Extract the (x, y) coordinate from the center of the cell holding the provided text.  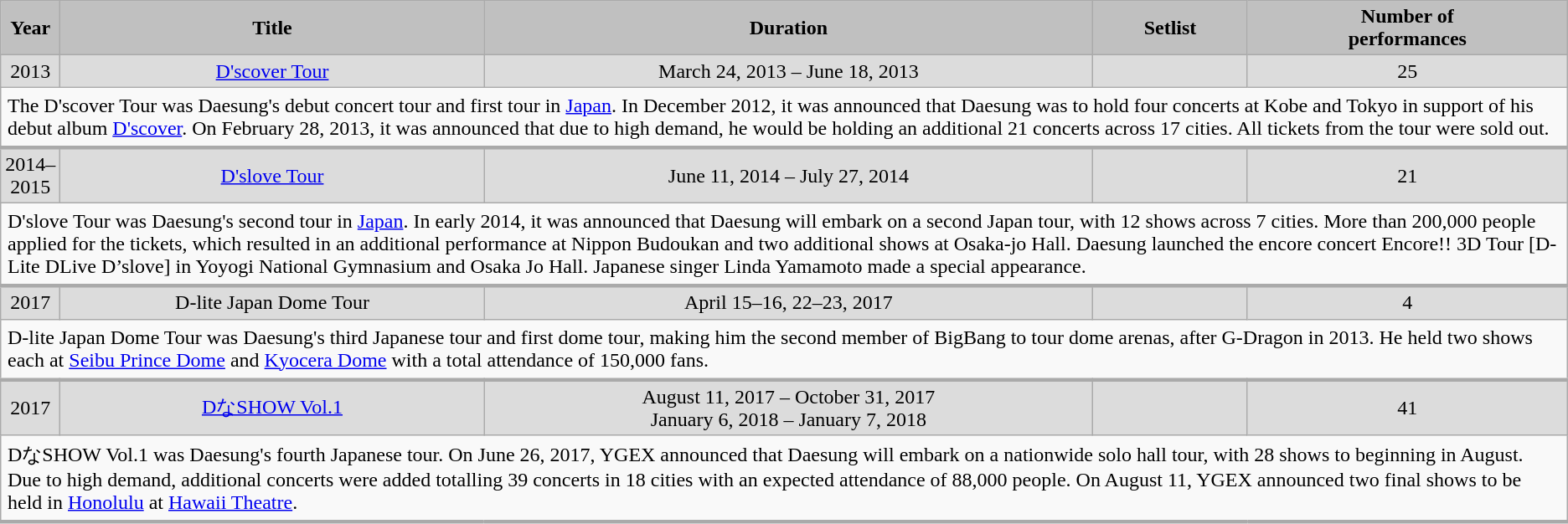
Duration (788, 28)
21 (1407, 176)
August 11, 2017 – October 31, 2017 January 6, 2018 – January 7, 2018 (788, 407)
Title (272, 28)
April 15–16, 22–23, 2017 (788, 302)
2014–2015 (30, 176)
D-lite Japan Dome Tour (272, 302)
4 (1407, 302)
DなSHOW Vol.1 (272, 407)
25 (1407, 71)
D'scover Tour (272, 71)
Setlist (1171, 28)
D'slove Tour (272, 176)
41 (1407, 407)
Number ofperformances (1407, 28)
March 24, 2013 – June 18, 2013 (788, 71)
2013 (30, 71)
Year (30, 28)
June 11, 2014 – July 27, 2014 (788, 176)
